Capture the cell that displays the provided text and extract its (x, y) central coordinate. 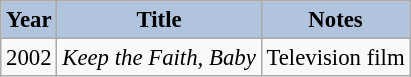
2002 (29, 58)
Title (159, 20)
Keep the Faith, Baby (159, 58)
Notes (336, 20)
Television film (336, 58)
Year (29, 20)
